For the text-containing cell, return its midpoint in [X, Y] coordinate format. 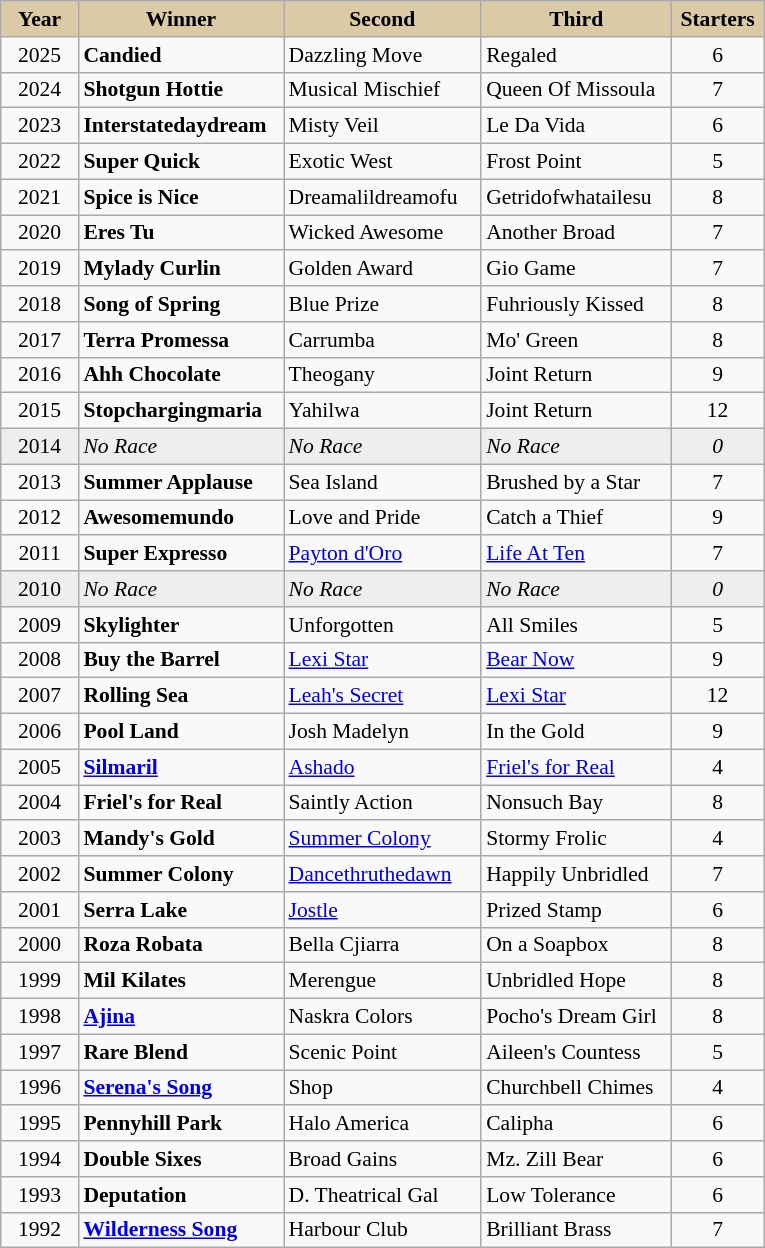
Candied [180, 55]
Stormy Frolic [576, 839]
Unbridled Hope [576, 981]
2021 [40, 197]
2018 [40, 304]
Misty Veil [383, 126]
1995 [40, 1124]
Theogany [383, 375]
2025 [40, 55]
Musical Mischief [383, 90]
Summer Applause [180, 482]
Starters [718, 19]
All Smiles [576, 625]
1997 [40, 1052]
Gio Game [576, 269]
Life At Ten [576, 554]
Aileen's Countess [576, 1052]
Ahh Chocolate [180, 375]
Deputation [180, 1195]
Another Broad [576, 233]
Terra Promessa [180, 340]
2000 [40, 945]
Low Tolerance [576, 1195]
Scenic Point [383, 1052]
Serra Lake [180, 910]
Eres Tu [180, 233]
Broad Gains [383, 1159]
1992 [40, 1230]
Wicked Awesome [383, 233]
Double Sixes [180, 1159]
2002 [40, 874]
2003 [40, 839]
Carrumba [383, 340]
Churchbell Chimes [576, 1088]
1994 [40, 1159]
Merengue [383, 981]
Le Da Vida [576, 126]
Awesomemundo [180, 518]
Ashado [383, 767]
Mylady Curlin [180, 269]
2023 [40, 126]
Blue Prize [383, 304]
Leah's Secret [383, 696]
Prized Stamp [576, 910]
Serena's Song [180, 1088]
Fuhriously Kissed [576, 304]
2012 [40, 518]
Wilderness Song [180, 1230]
Shop [383, 1088]
2020 [40, 233]
Mz. Zill Bear [576, 1159]
Dreamalildreamofu [383, 197]
Buy the Barrel [180, 660]
Getridofwhatailesu [576, 197]
Song of Spring [180, 304]
D. Theatrical Gal [383, 1195]
Yahilwa [383, 411]
Brilliant Brass [576, 1230]
In the Gold [576, 732]
Super Expresso [180, 554]
2014 [40, 447]
Pool Land [180, 732]
2024 [40, 90]
2004 [40, 803]
2022 [40, 162]
Shotgun Hottie [180, 90]
Rare Blend [180, 1052]
Dancethruthedawn [383, 874]
Pocho's Dream Girl [576, 1017]
Harbour Club [383, 1230]
Bella Cjiarra [383, 945]
1993 [40, 1195]
Naskra Colors [383, 1017]
Catch a Thief [576, 518]
2019 [40, 269]
Exotic West [383, 162]
On a Soapbox [576, 945]
Unforgotten [383, 625]
Silmaril [180, 767]
Golden Award [383, 269]
2013 [40, 482]
Regaled [576, 55]
2017 [40, 340]
Jostle [383, 910]
2005 [40, 767]
Super Quick [180, 162]
Brushed by a Star [576, 482]
Saintly Action [383, 803]
Dazzling Move [383, 55]
Bear Now [576, 660]
Mo' Green [576, 340]
Roza Robata [180, 945]
Payton d'Oro [383, 554]
Love and Pride [383, 518]
Rolling Sea [180, 696]
Frost Point [576, 162]
2008 [40, 660]
Queen Of Missoula [576, 90]
1999 [40, 981]
Skylighter [180, 625]
Halo America [383, 1124]
2010 [40, 589]
2016 [40, 375]
2001 [40, 910]
Ajina [180, 1017]
Second [383, 19]
2009 [40, 625]
2015 [40, 411]
Sea Island [383, 482]
Nonsuch Bay [576, 803]
Year [40, 19]
1998 [40, 1017]
Stopchargingmaria [180, 411]
Third [576, 19]
Spice is Nice [180, 197]
Mil Kilates [180, 981]
Pennyhill Park [180, 1124]
Interstatedaydream [180, 126]
Happily Unbridled [576, 874]
Mandy's Gold [180, 839]
2007 [40, 696]
Calipha [576, 1124]
2011 [40, 554]
Winner [180, 19]
1996 [40, 1088]
Josh Madelyn [383, 732]
2006 [40, 732]
